Search for the cell housing the specified text and yield its [X, Y] center coordinate. 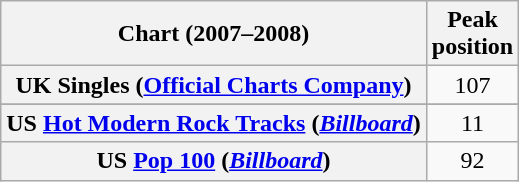
UK Singles (Official Charts Company) [214, 85]
Chart (2007–2008) [214, 34]
US Hot Modern Rock Tracks (Billboard) [214, 123]
92 [472, 161]
US Pop 100 (Billboard) [214, 161]
Peakposition [472, 34]
11 [472, 123]
107 [472, 85]
